Search for the cell housing the specified text and yield its [x, y] center coordinate. 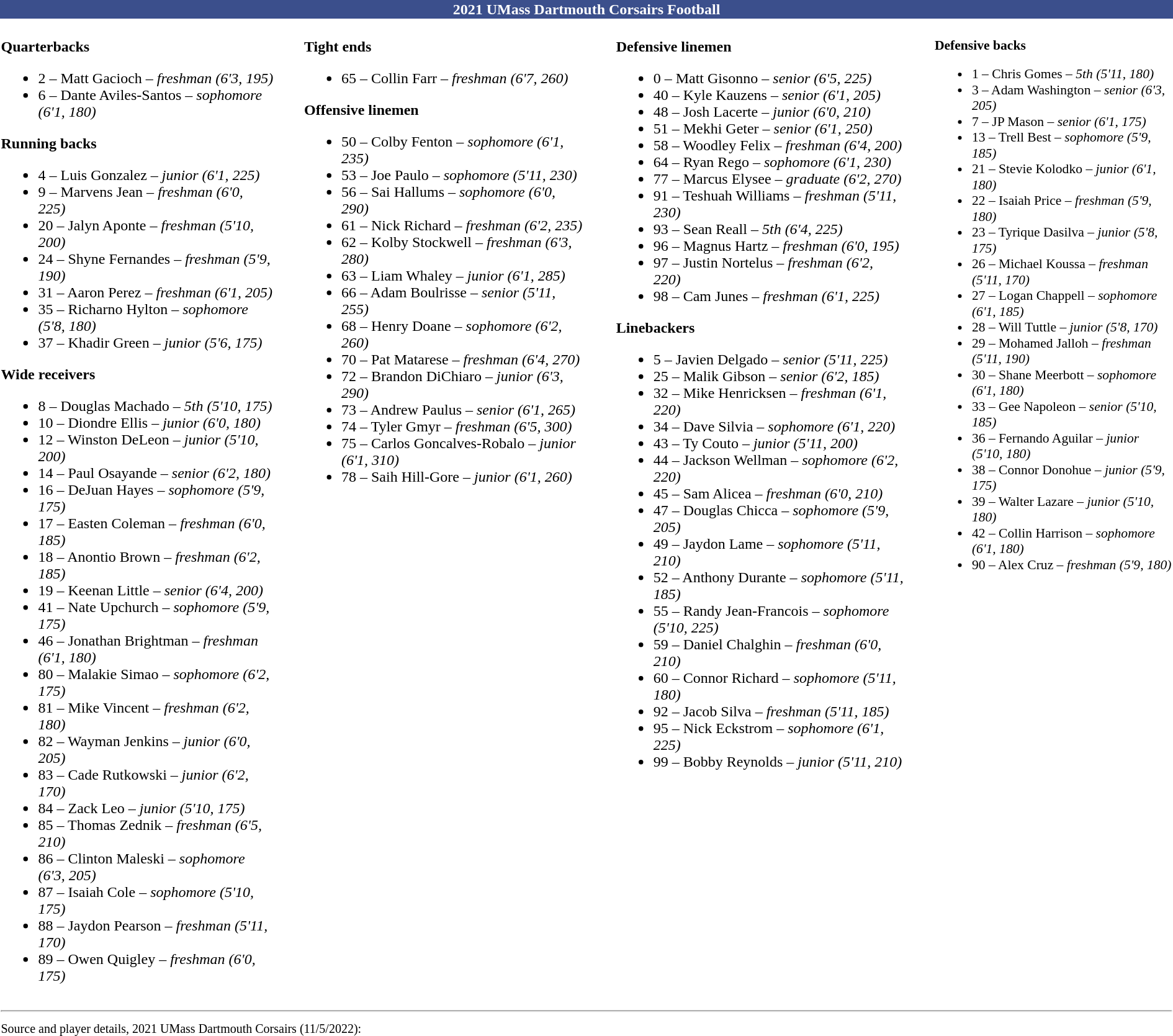
2021 UMass Dartmouth Corsairs Football [586, 9]
